Pinpoint the cell where the given text exists, returning its (x, y) midpoint coordinate. 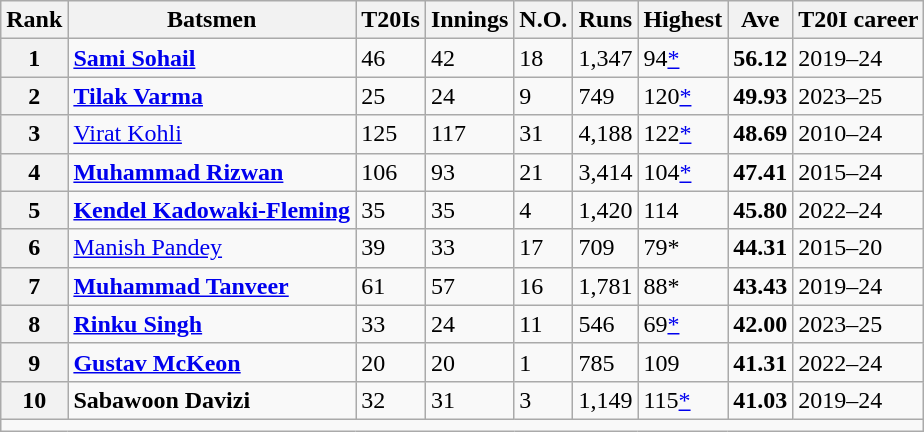
T20I career (858, 20)
117 (469, 134)
1,420 (606, 210)
1,781 (606, 286)
2010–24 (858, 134)
Sami Sohail (212, 58)
48.69 (760, 134)
11 (544, 324)
Ave (760, 20)
94* (683, 58)
2015–24 (858, 172)
61 (391, 286)
122* (683, 134)
N.O. (544, 20)
44.31 (760, 248)
41.31 (760, 362)
93 (469, 172)
79* (683, 248)
Batsmen (212, 20)
45.80 (760, 210)
709 (606, 248)
Manish Pandey (212, 248)
Kendel Kadowaki-Fleming (212, 210)
5 (34, 210)
T20Is (391, 20)
Rank (34, 20)
114 (683, 210)
42 (469, 58)
106 (391, 172)
749 (606, 96)
Runs (606, 20)
42.00 (760, 324)
Highest (683, 20)
46 (391, 58)
Rinku Singh (212, 324)
1,149 (606, 400)
120* (683, 96)
2 (34, 96)
7 (34, 286)
32 (391, 400)
Virat Kohli (212, 134)
1,347 (606, 58)
109 (683, 362)
2015–20 (858, 248)
Tilak Varma (212, 96)
104* (683, 172)
Innings (469, 20)
6 (34, 248)
125 (391, 134)
8 (34, 324)
43.43 (760, 286)
546 (606, 324)
10 (34, 400)
56.12 (760, 58)
17 (544, 248)
16 (544, 286)
3,414 (606, 172)
Gustav McKeon (212, 362)
49.93 (760, 96)
25 (391, 96)
57 (469, 286)
Muhammad Rizwan (212, 172)
39 (391, 248)
Muhammad Tanveer (212, 286)
21 (544, 172)
115* (683, 400)
785 (606, 362)
69* (683, 324)
41.03 (760, 400)
18 (544, 58)
4,188 (606, 134)
Sabawoon Davizi (212, 400)
47.41 (760, 172)
88* (683, 286)
